Return [x, y] of the center of cell containing provided text 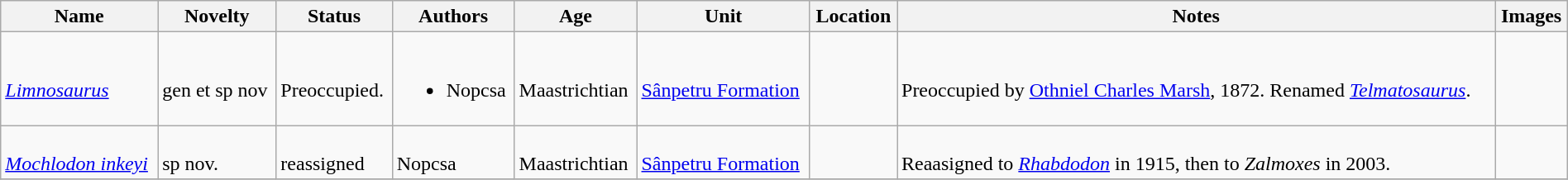
Limnosaurus [79, 79]
Reaasigned to Rhabdodon in 1915, then to Zalmoxes in 2003. [1196, 152]
sp nov. [217, 152]
Notes [1196, 17]
Name [79, 17]
Novelty [217, 17]
Preoccupied by Othniel Charles Marsh, 1872. Renamed Telmatosaurus. [1196, 79]
Preoccupied. [334, 79]
Status [334, 17]
Mochlodon inkeyi [79, 152]
gen et sp nov [217, 79]
Unit [723, 17]
Authors [453, 17]
Location [853, 17]
Images [1532, 17]
reassigned [334, 152]
Age [576, 17]
